Identify which cell holds the provided text, then report its [x, y] central coordinate. 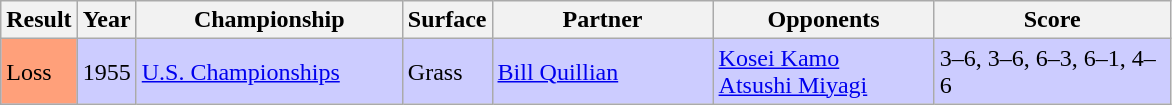
Loss [39, 72]
Surface [447, 20]
1955 [106, 72]
3–6, 3–6, 6–3, 6–1, 4–6 [1052, 72]
Score [1052, 20]
Bill Quillian [602, 72]
Championship [269, 20]
Grass [447, 72]
U.S. Championships [269, 72]
Result [39, 20]
Year [106, 20]
Opponents [824, 20]
Partner [602, 20]
Kosei Kamo Atsushi Miyagi [824, 72]
